Capture the cell that displays the provided text and extract its (X, Y) central coordinate. 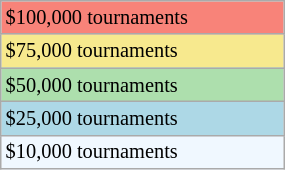
$50,000 tournaments (142, 85)
$75,000 tournaments (142, 51)
$25,000 tournaments (142, 118)
$100,000 tournaments (142, 17)
$10,000 tournaments (142, 152)
